Detect which cell encompasses the target text, then output its [X, Y] center coordinate. 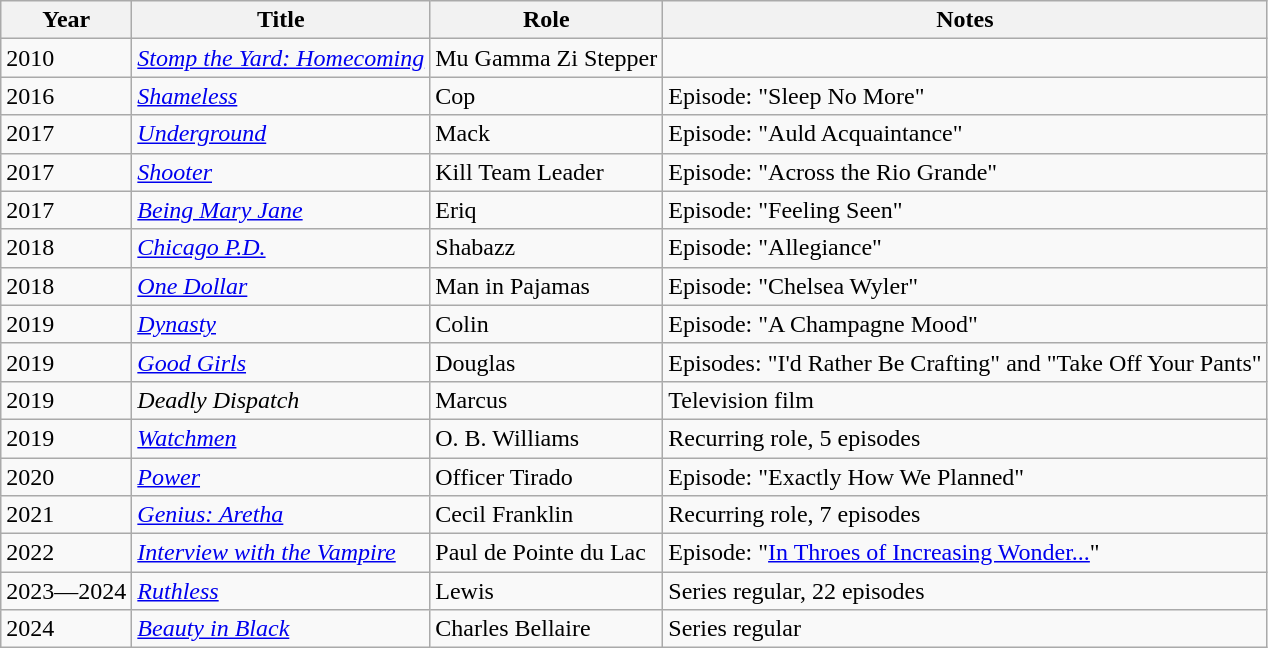
2024 [66, 629]
Episode: "Chelsea Wyler" [965, 286]
Title [281, 20]
Interview with the Vampire [281, 553]
Underground [281, 134]
Deadly Dispatch [281, 400]
Series regular, 22 episodes [965, 591]
Shooter [281, 172]
Eriq [546, 210]
Paul de Pointe du Lac [546, 553]
Episode: "Feeling Seen" [965, 210]
Beauty in Black [281, 629]
Shabazz [546, 248]
Colin [546, 324]
Douglas [546, 362]
Genius: Aretha [281, 515]
2016 [66, 96]
2020 [66, 477]
2010 [66, 58]
Mack [546, 134]
Watchmen [281, 438]
Dynasty [281, 324]
2021 [66, 515]
Cecil Franklin [546, 515]
Good Girls [281, 362]
Shameless [281, 96]
Mu Gamma Zi Stepper [546, 58]
Being Mary Jane [281, 210]
Lewis [546, 591]
Officer Tirado [546, 477]
Man in Pajamas [546, 286]
Recurring role, 7 episodes [965, 515]
Ruthless [281, 591]
Notes [965, 20]
O. B. Williams [546, 438]
Television film [965, 400]
2022 [66, 553]
Episodes: "I'd Rather Be Crafting" and "Take Off Your Pants" [965, 362]
Episode: "Allegiance" [965, 248]
Marcus [546, 400]
Power [281, 477]
Cop [546, 96]
Role [546, 20]
One Dollar [281, 286]
Episode: "Exactly How We Planned" [965, 477]
Charles Bellaire [546, 629]
Stomp the Yard: Homecoming [281, 58]
Kill Team Leader [546, 172]
Episode: "Sleep No More" [965, 96]
Series regular [965, 629]
Episode: "Auld Acquaintance" [965, 134]
Recurring role, 5 episodes [965, 438]
Episode: "In Throes of Increasing Wonder..." [965, 553]
2023—2024 [66, 591]
Year [66, 20]
Chicago P.D. [281, 248]
Episode: "Across the Rio Grande" [965, 172]
Episode: "A Champagne Mood" [965, 324]
